For the text-containing cell, return its midpoint in (x, y) coordinate format. 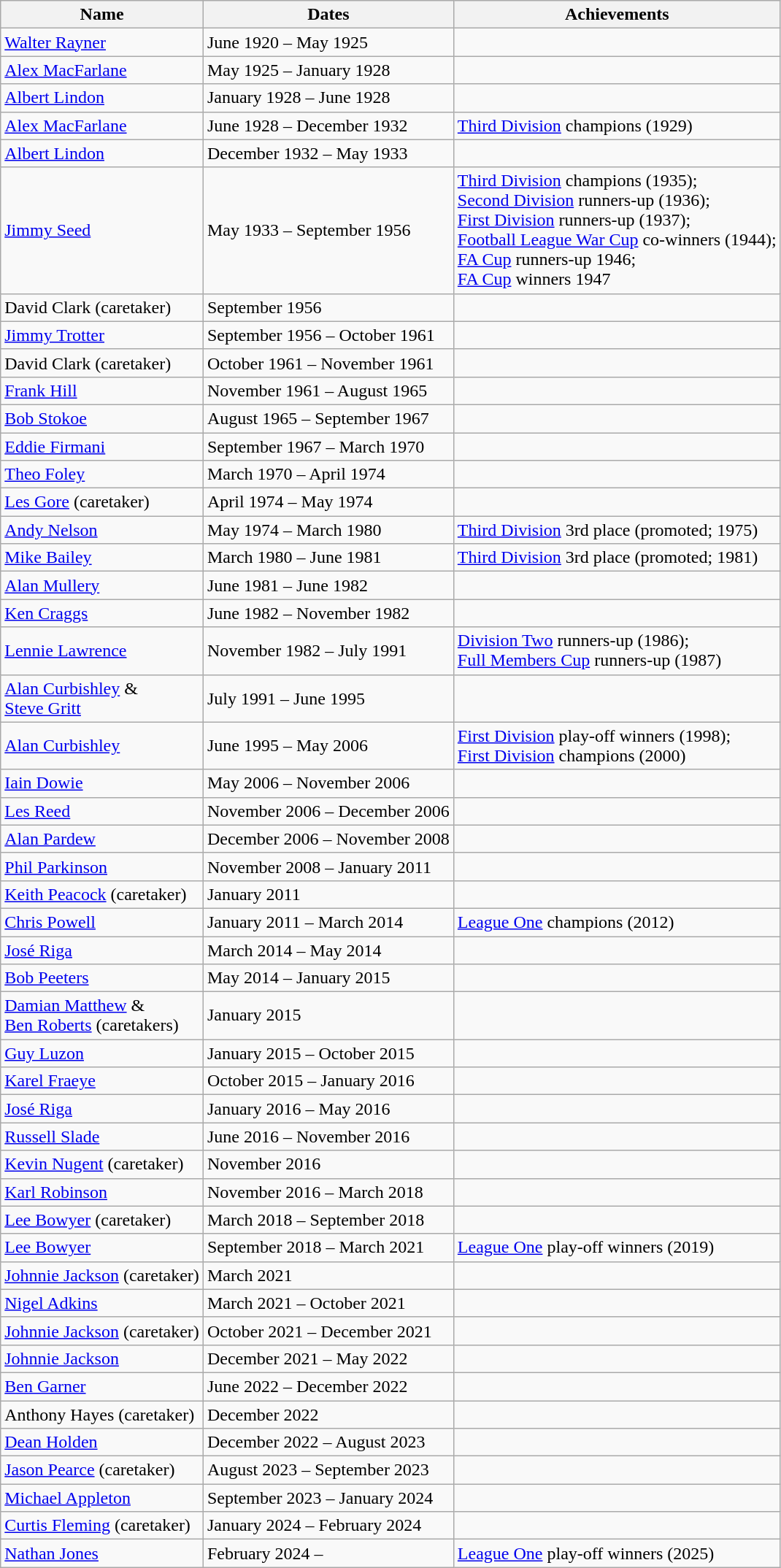
Jimmy Seed (102, 231)
March 2021 – October 2021 (328, 1303)
September 1956 – October 1961 (328, 335)
June 1928 – December 1932 (328, 126)
January 1928 – June 1928 (328, 98)
Karel Fraeye (102, 1081)
October 1961 – November 1961 (328, 363)
June 1982 – November 1982 (328, 613)
Bob Peeters (102, 978)
Johnnie Jackson (102, 1358)
Iain Dowie (102, 783)
Division Two runners-up (1986);Full Members Cup runners-up (1987) (617, 651)
June 2022 – December 2022 (328, 1386)
November 2016 – March 2018 (328, 1192)
Frank Hill (102, 391)
Andy Nelson (102, 530)
Nathan Jones (102, 1553)
Ben Garner (102, 1386)
Guy Luzon (102, 1053)
July 1991 – June 1995 (328, 698)
Jimmy Trotter (102, 335)
Kevin Nugent (caretaker) (102, 1164)
June 1981 – June 1982 (328, 585)
Damian Matthew & Ben Roberts (caretakers) (102, 1016)
September 1967 – March 1970 (328, 446)
March 2021 (328, 1275)
December 2022 – August 2023 (328, 1442)
First Division play-off winners (1998);First Division champions (2000) (617, 746)
Walter Rayner (102, 42)
Jason Pearce (caretaker) (102, 1470)
November 1982 – July 1991 (328, 651)
November 2016 (328, 1164)
Alan Curbishley & Steve Gritt (102, 698)
August 2023 – September 2023 (328, 1470)
Alan Mullery (102, 585)
May 1974 – March 1980 (328, 530)
May 2006 – November 2006 (328, 783)
Achievements (617, 15)
March 2014 – May 2014 (328, 950)
Lee Bowyer (102, 1248)
Curtis Fleming (caretaker) (102, 1526)
January 2015 – October 2015 (328, 1053)
Les Gore (caretaker) (102, 502)
January 2011 (328, 894)
Third Division 3rd place (promoted; 1981) (617, 558)
November 1961 – August 1965 (328, 391)
March 2018 – September 2018 (328, 1220)
December 2022 (328, 1414)
October 2015 – January 2016 (328, 1081)
Russell Slade (102, 1137)
November 2006 – December 2006 (328, 811)
Karl Robinson (102, 1192)
January 2016 – May 2016 (328, 1109)
January 2011 – March 2014 (328, 922)
Lennie Lawrence (102, 651)
Alan Pardew (102, 839)
June 2016 – November 2016 (328, 1137)
February 2024 – (328, 1553)
November 2008 – January 2011 (328, 866)
Alan Curbishley (102, 746)
Dates (328, 15)
Chris Powell (102, 922)
Mike Bailey (102, 558)
March 1980 – June 1981 (328, 558)
May 2014 – January 2015 (328, 978)
Name (102, 15)
Ken Craggs (102, 613)
Nigel Adkins (102, 1303)
Phil Parkinson (102, 866)
March 1970 – April 1974 (328, 474)
December 2006 – November 2008 (328, 839)
Lee Bowyer (caretaker) (102, 1220)
Eddie Firmani (102, 446)
September 1956 (328, 307)
Theo Foley (102, 474)
League One champions (2012) (617, 922)
August 1965 – September 1967 (328, 418)
April 1974 – May 1974 (328, 502)
December 2021 – May 2022 (328, 1358)
Third Division champions (1929) (617, 126)
League One play-off winners (2025) (617, 1553)
June 1920 – May 1925 (328, 42)
Dean Holden (102, 1442)
December 1932 – May 1933 (328, 153)
Les Reed (102, 811)
January 2024 – February 2024 (328, 1526)
Bob Stokoe (102, 418)
Anthony Hayes (caretaker) (102, 1414)
May 1933 – September 1956 (328, 231)
Michael Appleton (102, 1498)
Keith Peacock (caretaker) (102, 894)
September 2018 – March 2021 (328, 1248)
October 2021 – December 2021 (328, 1331)
September 2023 – January 2024 (328, 1498)
May 1925 – January 1928 (328, 70)
League One play-off winners (2019) (617, 1248)
Third Division 3rd place (promoted; 1975) (617, 530)
June 1995 – May 2006 (328, 746)
January 2015 (328, 1016)
